Detect which cell encompasses the target text, then output its (X, Y) center coordinate. 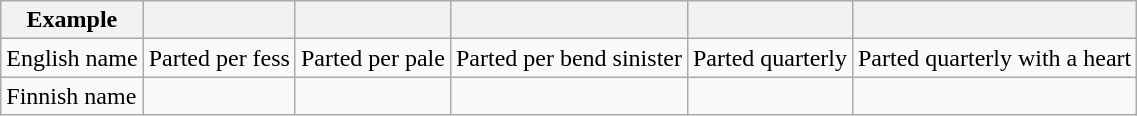
Parted quarterly with a heart (994, 58)
Parted per bend sinister (568, 58)
English name (72, 58)
Parted per pale (372, 58)
Example (72, 20)
Parted per fess (219, 58)
Finnish name (72, 96)
Parted quarterly (770, 58)
